Identify which cell holds the provided text, then report its [x, y] central coordinate. 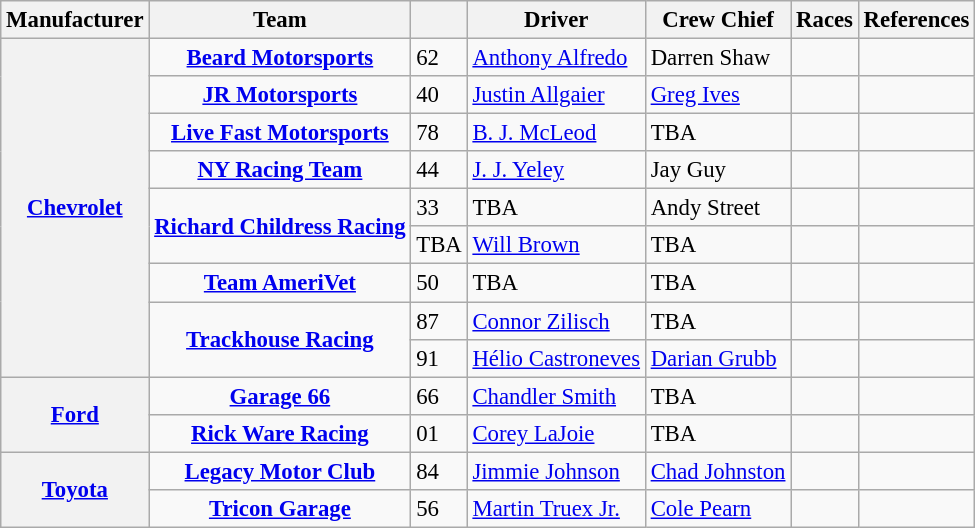
Toyota [75, 490]
Tricon Garage [280, 509]
Trackhouse Racing [280, 340]
NY Racing Team [280, 170]
01 [439, 433]
40 [439, 95]
Greg Ives [718, 95]
Beard Motorsports [280, 58]
84 [439, 471]
Darian Grubb [718, 358]
Manufacturer [75, 20]
B. J. McLeod [556, 133]
56 [439, 509]
33 [439, 208]
Crew Chief [718, 20]
Chad Johnston [718, 471]
Live Fast Motorsports [280, 133]
Jimmie Johnson [556, 471]
66 [439, 396]
Martin Truex Jr. [556, 509]
Hélio Castroneves [556, 358]
91 [439, 358]
Corey LaJoie [556, 433]
Connor Zilisch [556, 321]
Richard Childress Racing [280, 226]
Team [280, 20]
Chevrolet [75, 208]
JR Motorsports [280, 95]
Ford [75, 414]
87 [439, 321]
50 [439, 283]
Jay Guy [718, 170]
Team AmeriVet [280, 283]
Races [825, 20]
Garage 66 [280, 396]
78 [439, 133]
Chandler Smith [556, 396]
Legacy Motor Club [280, 471]
Cole Pearn [718, 509]
Rick Ware Racing [280, 433]
J. J. Yeley [556, 170]
Anthony Alfredo [556, 58]
References [916, 20]
44 [439, 170]
Andy Street [718, 208]
Driver [556, 20]
Will Brown [556, 245]
Justin Allgaier [556, 95]
62 [439, 58]
Darren Shaw [718, 58]
